Find where the given text appears and provide that cell's center as [x, y] coordinate. 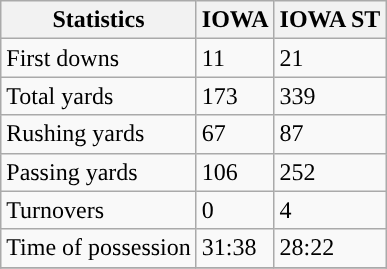
21 [330, 58]
31:38 [235, 248]
106 [235, 172]
First downs [99, 58]
87 [330, 134]
Turnovers [99, 210]
4 [330, 210]
Time of possession [99, 248]
252 [330, 172]
0 [235, 210]
IOWA [235, 20]
28:22 [330, 248]
Total yards [99, 96]
Rushing yards [99, 134]
Passing yards [99, 172]
339 [330, 96]
Statistics [99, 20]
173 [235, 96]
11 [235, 58]
IOWA ST [330, 20]
67 [235, 134]
